Pinpoint the cell where the given text exists, returning its [x, y] midpoint coordinate. 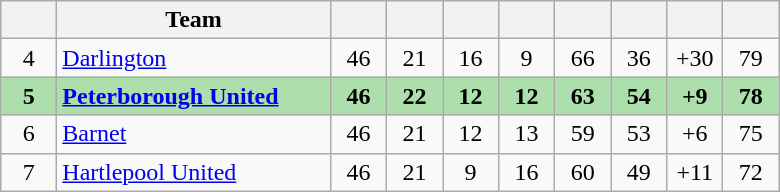
5 [29, 96]
6 [29, 134]
78 [751, 96]
+30 [695, 58]
+11 [695, 172]
Peterborough United [194, 96]
4 [29, 58]
66 [583, 58]
Darlington [194, 58]
36 [639, 58]
75 [751, 134]
54 [639, 96]
13 [527, 134]
49 [639, 172]
Team [194, 20]
60 [583, 172]
+9 [695, 96]
+6 [695, 134]
53 [639, 134]
Hartlepool United [194, 172]
72 [751, 172]
79 [751, 58]
22 [414, 96]
Barnet [194, 134]
59 [583, 134]
63 [583, 96]
7 [29, 172]
